For the text-containing cell, return its midpoint in (X, Y) coordinate format. 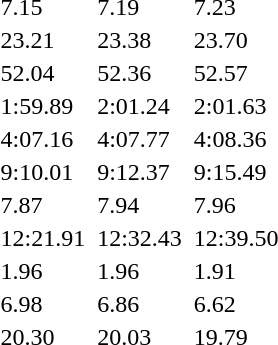
23.38 (140, 40)
9:12.37 (140, 172)
52.36 (140, 73)
4:07.77 (140, 139)
2:01.24 (140, 106)
1.96 (140, 271)
7.94 (140, 205)
6.86 (140, 304)
12:32.43 (140, 238)
